Extract the (X, Y) coordinate from the center of the cell holding the provided text.  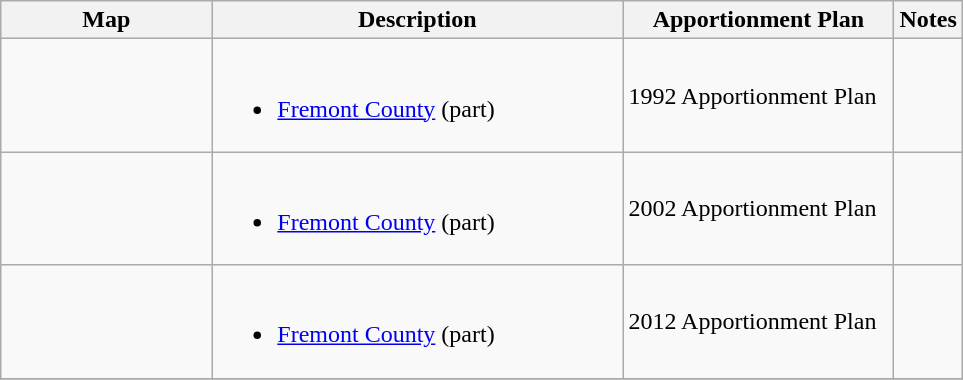
Map (106, 20)
Description (418, 20)
1992 Apportionment Plan (758, 96)
Notes (928, 20)
2012 Apportionment Plan (758, 322)
Apportionment Plan (758, 20)
2002 Apportionment Plan (758, 208)
